Detect which cell encompasses the target text, then output its (x, y) center coordinate. 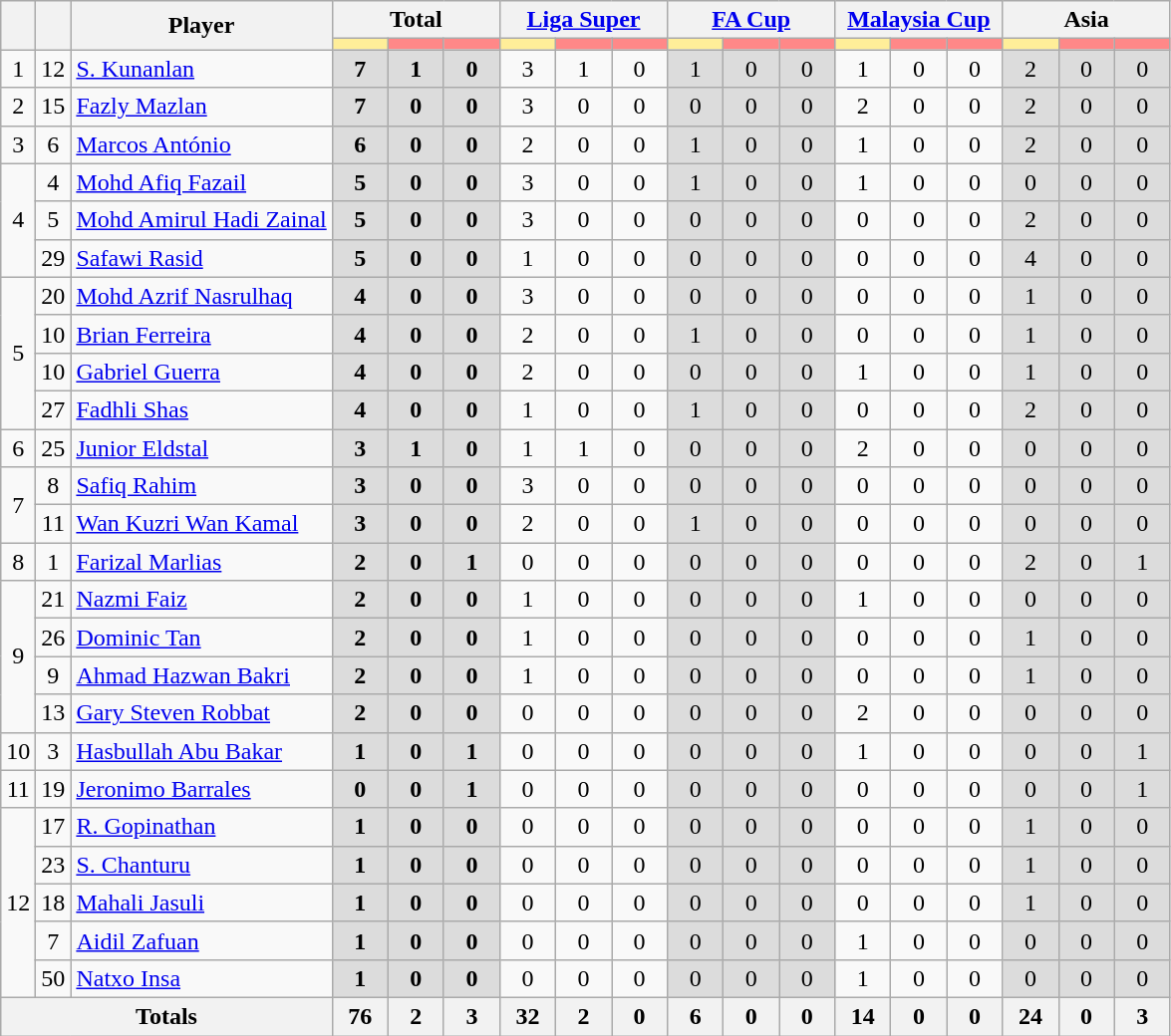
18 (54, 903)
Ahmad Hazwan Bakri (201, 675)
S. Chanturu (201, 865)
Wan Kuzri Wan Kamal (201, 524)
Hasbullah Abu Bakar (201, 751)
Junior Eldstal (201, 447)
17 (54, 827)
19 (54, 789)
Fadhli Shas (201, 409)
Safiq Rahim (201, 486)
FA Cup (751, 20)
Natxo Insa (201, 978)
Mohd Amirul Hadi Zainal (201, 220)
R. Gopinathan (201, 827)
Asia (1086, 20)
Gary Steven Robbat (201, 713)
25 (54, 447)
76 (360, 1016)
Mohd Afiq Fazail (201, 182)
Jeronimo Barrales (201, 789)
Nazmi Faiz (201, 600)
Liga Super (583, 20)
Aidil Zafuan (201, 940)
13 (54, 713)
23 (54, 865)
32 (527, 1016)
Mahali Jasuli (201, 903)
Malaysia Cup (919, 20)
Fazly Mazlan (201, 107)
29 (54, 258)
24 (1030, 1016)
20 (54, 296)
Totals (166, 1016)
S. Kunanlan (201, 69)
15 (54, 107)
Player (201, 26)
27 (54, 409)
26 (54, 638)
Dominic Tan (201, 638)
Safawi Rasid (201, 258)
Mohd Azrif Nasrulhaq (201, 296)
Brian Ferreira (201, 334)
50 (54, 978)
21 (54, 600)
Gabriel Guerra (201, 372)
Marcos António (201, 144)
Total (416, 20)
14 (863, 1016)
Farizal Marlias (201, 562)
